Locate the cell with the specified text and output its [X, Y] center coordinate. 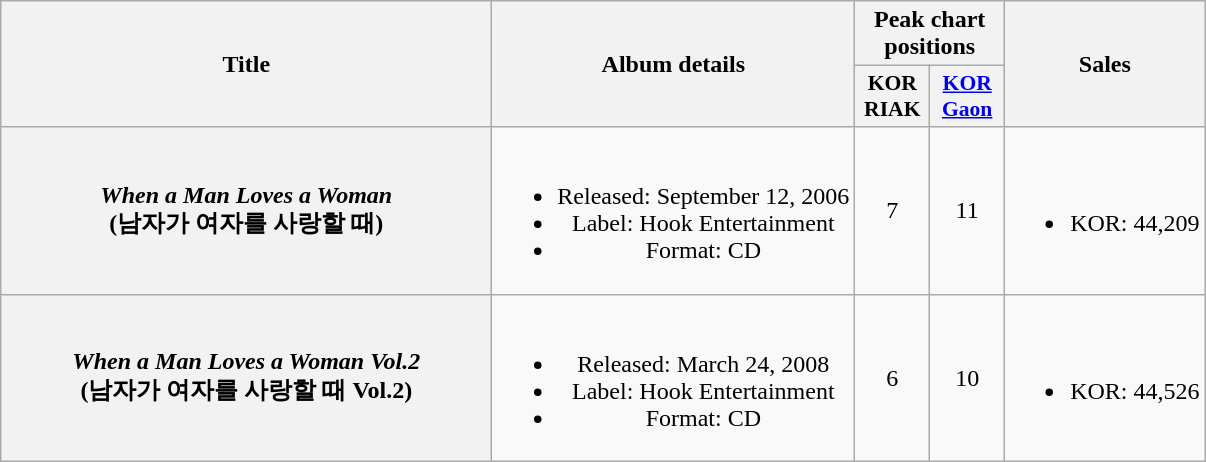
KOR RIAK [892, 96]
Peak chart positions [930, 34]
KOR Gaon [968, 96]
10 [968, 378]
When a Man Loves a Woman Vol.2(남자가 여자를 사랑할 때 Vol.2) [246, 378]
Sales [1105, 64]
Album details [674, 64]
KOR: 44,526 [1105, 378]
Released: March 24, 2008Label: Hook EntertainmentFormat: CD [674, 378]
KOR: 44,209 [1105, 210]
Title [246, 64]
6 [892, 378]
11 [968, 210]
7 [892, 210]
Released: September 12, 2006Label: Hook EntertainmentFormat: CD [674, 210]
When a Man Loves a Woman(남자가 여자를 사랑할 때) [246, 210]
